Return [x, y] of the center of cell containing provided text 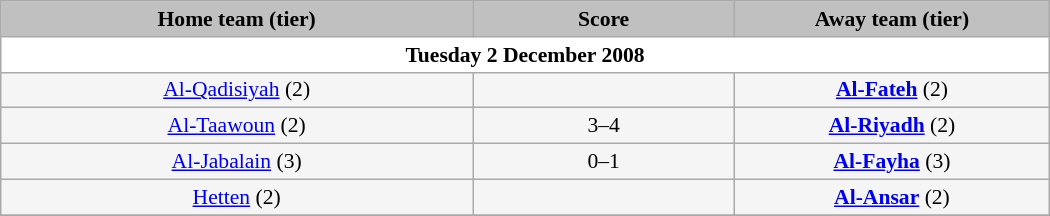
Al-Fayha (3) [892, 162]
Al-Qadisiyah (2) [237, 90]
Al-Taawoun (2) [237, 126]
Al-Riyadh (2) [892, 126]
Al-Jabalain (3) [237, 162]
Hetten (2) [237, 197]
3–4 [604, 126]
Away team (tier) [892, 19]
Score [604, 19]
Tuesday 2 December 2008 [525, 55]
Al-Fateh (2) [892, 90]
Al-Ansar (2) [892, 197]
0–1 [604, 162]
Home team (tier) [237, 19]
